Return the [x, y] coordinate for the center point of the cell that contains the specified text.  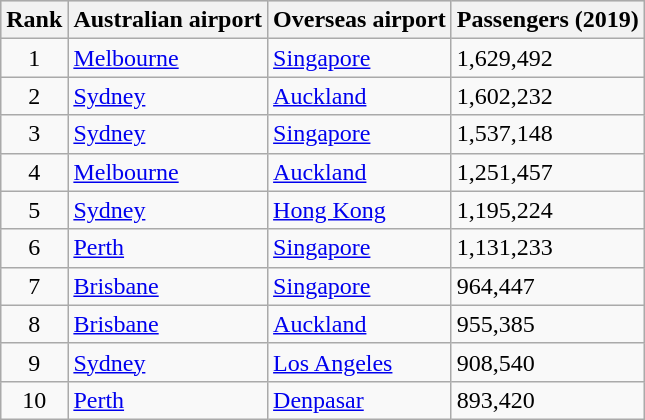
3 [34, 134]
Australian airport [168, 20]
Overseas airport [360, 20]
1,629,492 [548, 58]
1 [34, 58]
908,540 [548, 362]
8 [34, 324]
955,385 [548, 324]
1,131,233 [548, 248]
893,420 [548, 400]
Los Angeles [360, 362]
964,447 [548, 286]
9 [34, 362]
7 [34, 286]
6 [34, 248]
Rank [34, 20]
1,251,457 [548, 172]
2 [34, 96]
1,537,148 [548, 134]
Hong Kong [360, 210]
Passengers (2019) [548, 20]
4 [34, 172]
1,602,232 [548, 96]
Denpasar [360, 400]
10 [34, 400]
5 [34, 210]
1,195,224 [548, 210]
